From the cell containing the given text, extract its center point as (X, Y) coordinate. 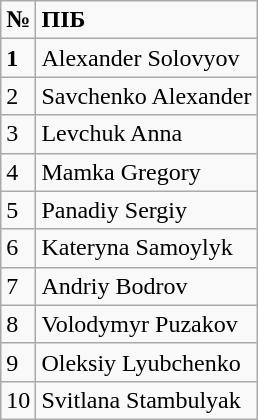
Panadiy Sergiy (146, 210)
Kateryna Samoylyk (146, 248)
Andriy Bodrov (146, 286)
Volodymyr Puzakov (146, 324)
2 (18, 96)
Levchuk Anna (146, 134)
7 (18, 286)
3 (18, 134)
1 (18, 58)
6 (18, 248)
№ (18, 20)
Alexander Solovyov (146, 58)
4 (18, 172)
5 (18, 210)
9 (18, 362)
10 (18, 400)
Svitlana Stambulyak (146, 400)
Mamka Gregory (146, 172)
8 (18, 324)
ПІБ (146, 20)
Savchenko Alexander (146, 96)
Oleksiy Lyubchenko (146, 362)
